Scan for the cell matching the given text and deliver its [X, Y] coordinate at center. 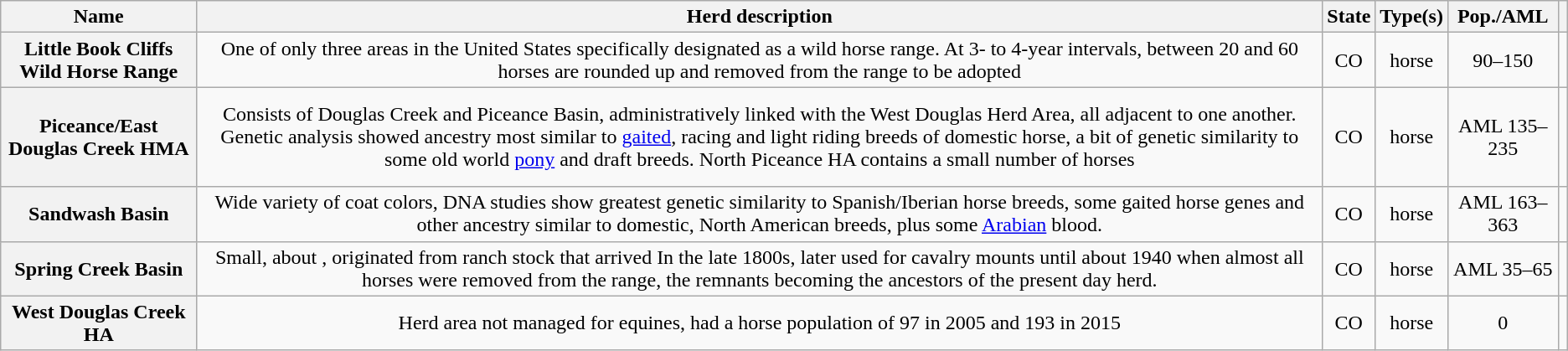
AML 35–65 [1503, 268]
Sandwash Basin [99, 214]
90–150 [1503, 60]
Spring Creek Basin [99, 268]
Pop./AML [1503, 17]
Little Book Cliffs Wild Horse Range [99, 60]
West Douglas Creek HA [99, 323]
Herd area not managed for equines, had a horse population of 97 in 2005 and 193 in 2015 [760, 323]
Herd description [760, 17]
Name [99, 17]
0 [1503, 323]
Type(s) [1412, 17]
State [1349, 17]
AML 135–235 [1503, 137]
AML 163–363 [1503, 214]
Piceance/East Douglas Creek HMA [99, 137]
